Output the [X, Y] coordinate of the center of the cell containing the given text.  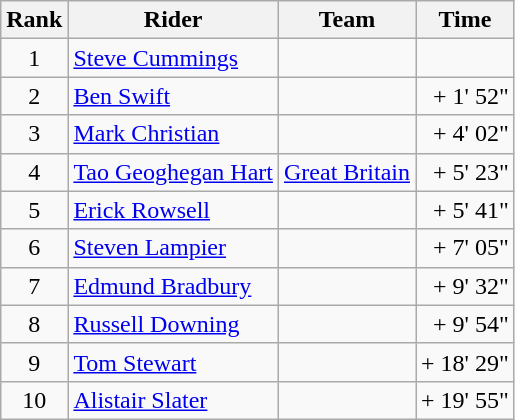
+ 19' 55" [466, 400]
+ 5' 23" [466, 172]
3 [34, 134]
Mark Christian [174, 134]
Russell Downing [174, 324]
7 [34, 286]
Alistair Slater [174, 400]
Tao Geoghegan Hart [174, 172]
Rank [34, 20]
Team [346, 20]
Steven Lampier [174, 248]
Rider [174, 20]
+ 18' 29" [466, 362]
Great Britain [346, 172]
5 [34, 210]
+ 7' 05" [466, 248]
Ben Swift [174, 96]
2 [34, 96]
+ 9' 54" [466, 324]
Time [466, 20]
+ 4' 02" [466, 134]
8 [34, 324]
Erick Rowsell [174, 210]
+ 5' 41" [466, 210]
9 [34, 362]
1 [34, 58]
Edmund Bradbury [174, 286]
+ 9' 32" [466, 286]
6 [34, 248]
4 [34, 172]
Tom Stewart [174, 362]
Steve Cummings [174, 58]
+ 1' 52" [466, 96]
10 [34, 400]
